Capture the cell that displays the provided text and extract its (x, y) central coordinate. 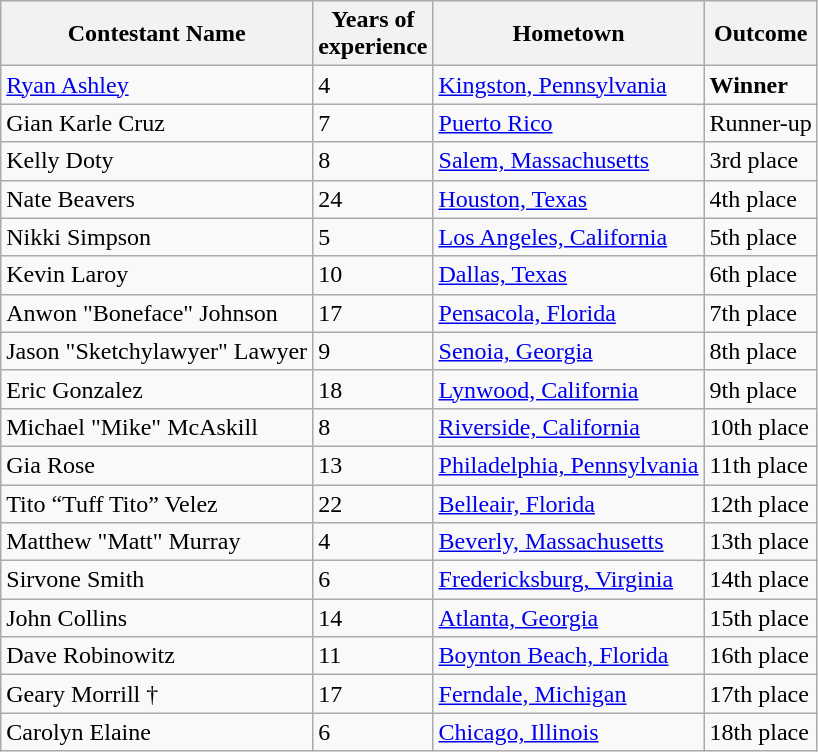
13 (373, 465)
Kingston, Pennsylvania (568, 85)
Dave Robinowitz (157, 656)
Riverside, California (568, 427)
Philadelphia, Pennsylvania (568, 465)
Kevin Laroy (157, 275)
Senoia, Georgia (568, 351)
18 (373, 389)
Lynwood, California (568, 389)
Fredericksburg, Virginia (568, 580)
Belleair, Florida (568, 503)
Puerto Rico (568, 123)
5 (373, 237)
10 (373, 275)
John Collins (157, 618)
Matthew "Matt" Murray (157, 542)
15th place (760, 618)
18th place (760, 732)
13th place (760, 542)
Atlanta, Georgia (568, 618)
Ryan Ashley (157, 85)
Geary Morrill † (157, 694)
10th place (760, 427)
Pensacola, Florida (568, 313)
Nikki Simpson (157, 237)
Tito “Tuff Tito” Velez (157, 503)
Hometown (568, 34)
9th place (760, 389)
Outcome (760, 34)
Chicago, Illinois (568, 732)
14 (373, 618)
17th place (760, 694)
8th place (760, 351)
7 (373, 123)
Dallas, Texas (568, 275)
12th place (760, 503)
7th place (760, 313)
Nate Beavers (157, 199)
Houston, Texas (568, 199)
4th place (760, 199)
Runner-up (760, 123)
Gian Karle Cruz (157, 123)
Michael "Mike" McAskill (157, 427)
11th place (760, 465)
Eric Gonzalez (157, 389)
11 (373, 656)
22 (373, 503)
3rd place (760, 161)
Kelly Doty (157, 161)
Gia Rose (157, 465)
Boynton Beach, Florida (568, 656)
Beverly, Massachusetts (568, 542)
14th place (760, 580)
Jason "Sketchylawyer" Lawyer (157, 351)
Winner (760, 85)
Anwon "Boneface" Johnson (157, 313)
5th place (760, 237)
6th place (760, 275)
Carolyn Elaine (157, 732)
Contestant Name (157, 34)
Los Angeles, California (568, 237)
Sirvone Smith (157, 580)
9 (373, 351)
24 (373, 199)
Years ofexperience (373, 34)
Ferndale, Michigan (568, 694)
16th place (760, 656)
Salem, Massachusetts (568, 161)
